Locate the cell with the specified text and output its (x, y) center coordinate. 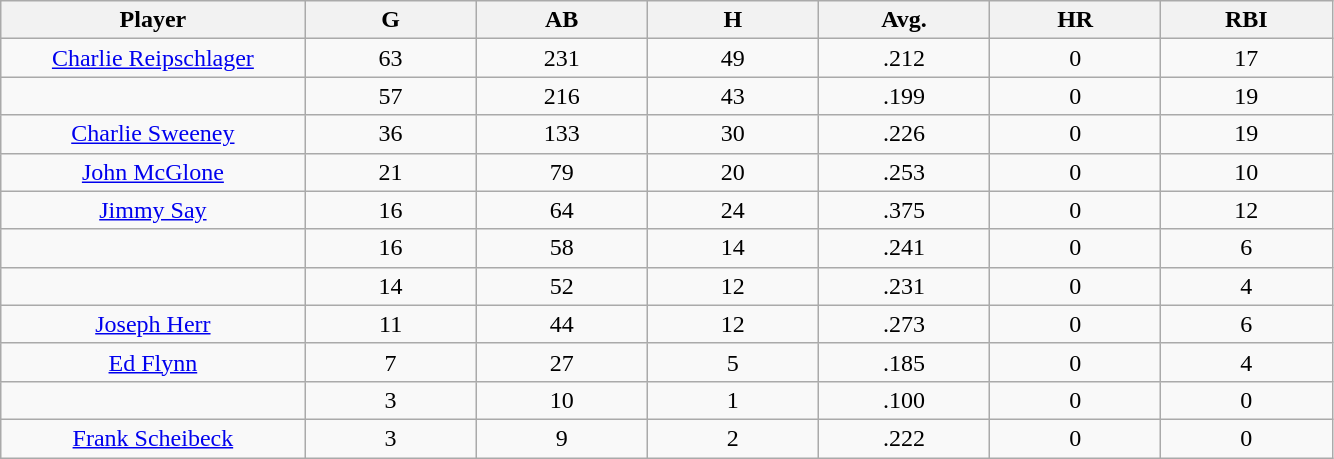
Ed Flynn (153, 362)
.253 (904, 172)
.185 (904, 362)
.212 (904, 58)
27 (562, 362)
24 (732, 210)
Charlie Reipschlager (153, 58)
Jimmy Say (153, 210)
5 (732, 362)
Player (153, 20)
Avg. (904, 20)
H (732, 20)
AB (562, 20)
231 (562, 58)
21 (390, 172)
.375 (904, 210)
John McGlone (153, 172)
58 (562, 248)
133 (562, 134)
57 (390, 96)
.231 (904, 286)
G (390, 20)
79 (562, 172)
2 (732, 438)
30 (732, 134)
49 (732, 58)
20 (732, 172)
.241 (904, 248)
64 (562, 210)
RBI (1246, 20)
9 (562, 438)
44 (562, 324)
.100 (904, 400)
17 (1246, 58)
11 (390, 324)
43 (732, 96)
36 (390, 134)
.199 (904, 96)
.273 (904, 324)
1 (732, 400)
Charlie Sweeney (153, 134)
52 (562, 286)
216 (562, 96)
.226 (904, 134)
.222 (904, 438)
Joseph Herr (153, 324)
Frank Scheibeck (153, 438)
HR (1076, 20)
7 (390, 362)
63 (390, 58)
